Identify which cell holds the provided text, then report its [x, y] central coordinate. 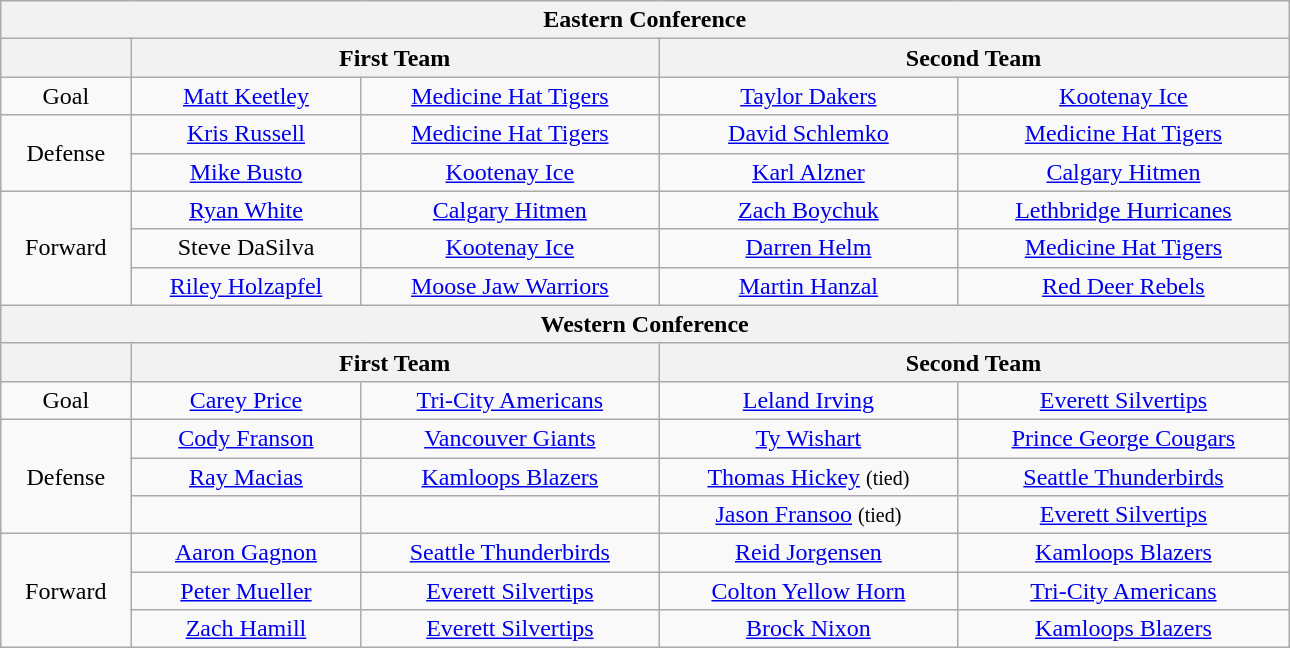
Taylor Dakers [808, 96]
Thomas Hickey (tied) [808, 477]
Kris Russell [246, 134]
Carey Price [246, 400]
Matt Keetley [246, 96]
Zach Boychuk [808, 210]
Moose Jaw Warriors [510, 286]
Zach Hamill [246, 629]
Leland Irving [808, 400]
David Schlemko [808, 134]
Riley Holzapfel [246, 286]
Mike Busto [246, 172]
Steve DaSilva [246, 248]
Colton Yellow Horn [808, 591]
Vancouver Giants [510, 438]
Martin Hanzal [808, 286]
Ryan White [246, 210]
Reid Jorgensen [808, 553]
Jason Fransoo (tied) [808, 515]
Peter Mueller [246, 591]
Lethbridge Hurricanes [1123, 210]
Western Conference [645, 324]
Cody Franson [246, 438]
Aaron Gagnon [246, 553]
Karl Alzner [808, 172]
Brock Nixon [808, 629]
Prince George Cougars [1123, 438]
Ray Macias [246, 477]
Red Deer Rebels [1123, 286]
Ty Wishart [808, 438]
Eastern Conference [645, 20]
Darren Helm [808, 248]
